For the text-containing cell, return its midpoint in [x, y] coordinate format. 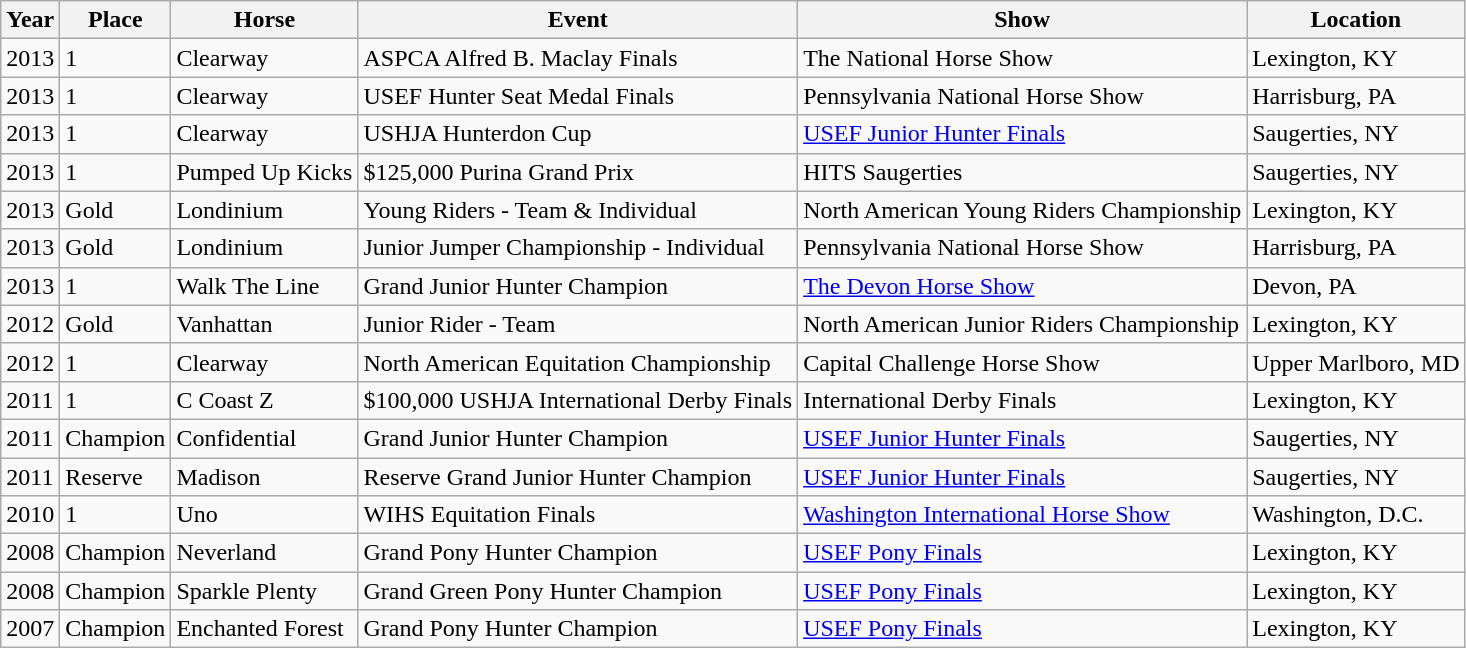
Location [1356, 20]
$100,000 USHJA International Derby Finals [578, 400]
The Devon Horse Show [1022, 286]
Vanhattan [264, 324]
Reserve [116, 477]
Grand Green Pony Hunter Champion [578, 591]
HITS Saugerties [1022, 172]
Washington International Horse Show [1022, 515]
International Derby Finals [1022, 400]
Horse [264, 20]
Pumped Up Kicks [264, 172]
Neverland [264, 553]
2010 [30, 515]
USHJA Hunterdon Cup [578, 134]
Enchanted Forest [264, 629]
Year [30, 20]
Show [1022, 20]
$125,000 Purina Grand Prix [578, 172]
2007 [30, 629]
North American Equitation Championship [578, 362]
Junior Jumper Championship - Individual [578, 248]
Sparkle Plenty [264, 591]
Junior Rider - Team [578, 324]
Walk The Line [264, 286]
Devon, PA [1356, 286]
WIHS Equitation Finals [578, 515]
ASPCA Alfred B. Maclay Finals [578, 58]
Capital Challenge Horse Show [1022, 362]
Confidential [264, 438]
Uno [264, 515]
North American Young Riders Championship [1022, 210]
Upper Marlboro, MD [1356, 362]
The National Horse Show [1022, 58]
C Coast Z [264, 400]
Madison [264, 477]
Place [116, 20]
Event [578, 20]
Washington, D.C. [1356, 515]
Young Riders - Team & Individual [578, 210]
North American Junior Riders Championship [1022, 324]
Reserve Grand Junior Hunter Champion [578, 477]
USEF Hunter Seat Medal Finals [578, 96]
